Scan for the cell matching the given text and deliver its (X, Y) coordinate at center. 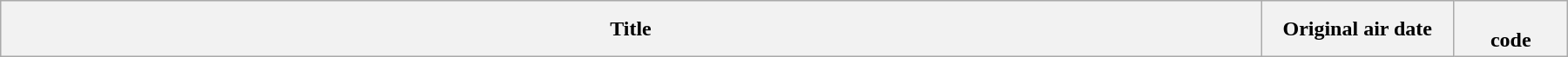
Original air date (1357, 29)
Title (631, 29)
code (1511, 29)
